Locate the cell with the specified text and output its [x, y] center coordinate. 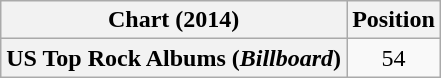
Chart (2014) [174, 20]
US Top Rock Albums (Billboard) [174, 58]
54 [394, 58]
Position [394, 20]
